Detect which cell encompasses the target text, then output its [X, Y] center coordinate. 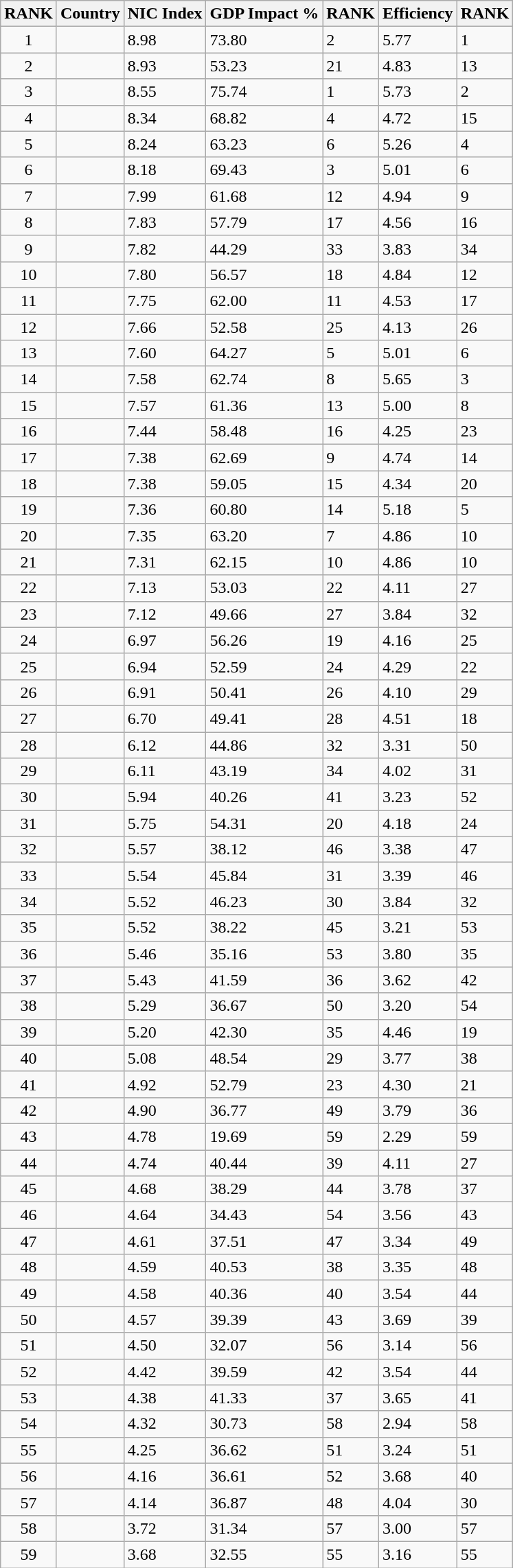
7.60 [165, 353]
56.26 [264, 640]
4.51 [418, 718]
3.62 [418, 980]
63.23 [264, 144]
35.16 [264, 954]
52.58 [264, 327]
5.20 [165, 1032]
48.54 [264, 1058]
58.48 [264, 432]
Country [90, 14]
69.43 [264, 170]
37.51 [264, 1241]
49.41 [264, 718]
4.78 [165, 1136]
3.69 [418, 1320]
7.57 [165, 406]
4.02 [418, 771]
52.59 [264, 666]
4.18 [418, 823]
5.75 [165, 823]
4.32 [165, 1424]
68.82 [264, 118]
32.55 [264, 1554]
40.36 [264, 1294]
7.75 [165, 301]
3.56 [418, 1215]
3.78 [418, 1189]
44.86 [264, 745]
61.36 [264, 406]
7.12 [165, 614]
3.72 [165, 1528]
4.38 [165, 1398]
64.27 [264, 353]
36.61 [264, 1476]
4.64 [165, 1215]
36.77 [264, 1110]
4.30 [418, 1084]
36.87 [264, 1502]
31.34 [264, 1528]
7.58 [165, 379]
4.84 [418, 274]
7.66 [165, 327]
62.69 [264, 458]
4.50 [165, 1346]
7.35 [165, 536]
6.70 [165, 718]
38.22 [264, 928]
4.42 [165, 1372]
59.05 [264, 484]
42.30 [264, 1032]
3.23 [418, 797]
8.34 [165, 118]
6.94 [165, 666]
73.80 [264, 40]
57.79 [264, 222]
6.91 [165, 692]
3.14 [418, 1346]
52.79 [264, 1084]
3.00 [418, 1528]
62.74 [264, 379]
7.82 [165, 248]
4.58 [165, 1294]
45.84 [264, 876]
62.15 [264, 562]
5.57 [165, 850]
5.73 [418, 92]
40.53 [264, 1267]
4.94 [418, 196]
6.12 [165, 745]
4.56 [418, 222]
63.20 [264, 536]
4.92 [165, 1084]
4.34 [418, 484]
4.61 [165, 1241]
3.77 [418, 1058]
54.31 [264, 823]
4.57 [165, 1320]
4.10 [418, 692]
3.38 [418, 850]
3.31 [418, 745]
4.53 [418, 301]
3.39 [418, 876]
3.79 [418, 1110]
61.68 [264, 196]
3.83 [418, 248]
7.44 [165, 432]
4.46 [418, 1032]
41.33 [264, 1398]
36.62 [264, 1450]
75.74 [264, 92]
7.99 [165, 196]
8.93 [165, 66]
38.29 [264, 1189]
8.18 [165, 170]
5.08 [165, 1058]
4.29 [418, 666]
3.80 [418, 954]
62.00 [264, 301]
3.35 [418, 1267]
44.29 [264, 248]
5.54 [165, 876]
40.44 [264, 1163]
40.26 [264, 797]
4.14 [165, 1502]
3.24 [418, 1450]
32.07 [264, 1346]
5.65 [418, 379]
5.18 [418, 510]
39.39 [264, 1320]
Efficiency [418, 14]
2.94 [418, 1424]
7.83 [165, 222]
6.11 [165, 771]
5.26 [418, 144]
3.21 [418, 928]
41.59 [264, 980]
39.59 [264, 1372]
38.12 [264, 850]
4.59 [165, 1267]
3.65 [418, 1398]
34.43 [264, 1215]
4.68 [165, 1189]
NIC Index [165, 14]
43.19 [264, 771]
46.23 [264, 902]
36.67 [264, 1006]
5.00 [418, 406]
2.29 [418, 1136]
19.69 [264, 1136]
4.04 [418, 1502]
3.16 [418, 1554]
7.36 [165, 510]
5.43 [165, 980]
8.55 [165, 92]
50.41 [264, 692]
5.46 [165, 954]
5.77 [418, 40]
49.66 [264, 614]
60.80 [264, 510]
56.57 [264, 274]
6.97 [165, 640]
GDP Impact % [264, 14]
5.29 [165, 1006]
7.80 [165, 274]
4.13 [418, 327]
3.34 [418, 1241]
4.83 [418, 66]
3.20 [418, 1006]
4.90 [165, 1110]
30.73 [264, 1424]
8.98 [165, 40]
53.03 [264, 588]
7.13 [165, 588]
53.23 [264, 66]
5.94 [165, 797]
4.72 [418, 118]
7.31 [165, 562]
8.24 [165, 144]
